Return the [x, y] coordinate for the center point of the cell that contains the specified text.  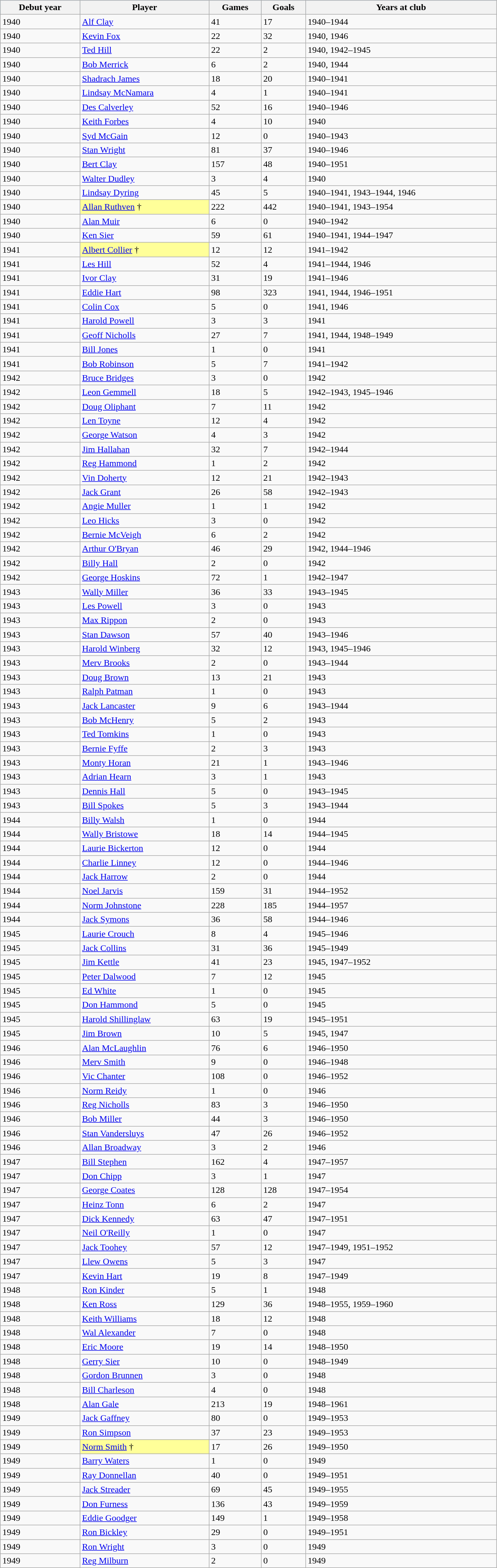
Arthur O'Bryan [144, 549]
44 [235, 1119]
Lindsay Dyring [144, 193]
1942–1944 [401, 449]
Angie Muller [144, 506]
1940, 1942–1945 [401, 50]
1940, 1944 [401, 64]
129 [235, 1304]
1940–1944 [401, 22]
Les Powell [144, 606]
Ron Simpson [144, 1432]
Dennis Hall [144, 791]
Kevin Fox [144, 36]
1940–1942 [401, 221]
Bob Merrick [144, 64]
72 [235, 577]
76 [235, 1048]
1947–1957 [401, 1162]
136 [235, 1504]
27 [235, 335]
Charlie Linney [144, 862]
1942–1947 [401, 577]
1948–1949 [401, 1361]
1940–1941, 1943–1944, 1946 [401, 193]
1942–1943, 1945–1946 [401, 392]
Allan Broadway [144, 1148]
Gerry Sier [144, 1361]
1941, 1946 [401, 307]
Norm Smith † [144, 1447]
Bernie McVeigh [144, 535]
323 [284, 292]
Alan Gale [144, 1404]
1945–1951 [401, 1019]
Jack Harrow [144, 877]
Bruce Bridges [144, 378]
Heinz Tonn [144, 1204]
83 [235, 1105]
Bernie Fyffe [144, 748]
157 [235, 164]
Dick Kennedy [144, 1219]
Ken Sier [144, 235]
Les Hill [144, 264]
1947–1949, 1951–1952 [401, 1247]
61 [284, 235]
1944–1945 [401, 834]
Noel Jarvis [144, 891]
Albert Collier † [144, 250]
1940–1951 [401, 164]
Monty Horan [144, 763]
Ray Donnellan [144, 1475]
1940–1943 [401, 136]
159 [235, 891]
Alan McLaughlin [144, 1048]
222 [235, 207]
Llew Owens [144, 1261]
98 [235, 292]
Billy Walsh [144, 820]
Harold Shillinglaw [144, 1019]
Goals [284, 7]
69 [235, 1489]
Ted Hill [144, 50]
Ralph Patman [144, 692]
Ron Bickley [144, 1532]
43 [284, 1504]
Syd McGain [144, 136]
Laurie Bickerton [144, 848]
442 [284, 207]
Keith Williams [144, 1318]
Ron Kinder [144, 1290]
Don Chipp [144, 1176]
81 [235, 150]
1941–1946 [401, 278]
Reg Hammond [144, 464]
1941, 1944, 1946–1951 [401, 292]
Jack Lancaster [144, 706]
Keith Forbes [144, 121]
1940, 1946 [401, 36]
Bill Charleson [144, 1390]
13 [235, 677]
Stan Dawson [144, 635]
Colin Cox [144, 307]
Len Toyne [144, 421]
1940–1941, 1943–1954 [401, 207]
Reg Milburn [144, 1561]
Doug Brown [144, 677]
Merv Smith [144, 1062]
1945, 1947 [401, 1033]
Laurie Crouch [144, 934]
Eddie Hart [144, 292]
Billy Hall [144, 563]
Ivor Clay [144, 278]
Vic Chanter [144, 1076]
1947–1951 [401, 1219]
Jack Grant [144, 492]
Reg Nicholls [144, 1105]
108 [235, 1076]
1940–1941, 1944–1947 [401, 235]
1946–1948 [401, 1062]
59 [235, 235]
Games [235, 7]
Jim Kettle [144, 962]
1945–1949 [401, 948]
Bill Jones [144, 349]
Barry Waters [144, 1461]
Walter Dudley [144, 179]
Jack Symons [144, 920]
1943, 1945–1946 [401, 649]
Bob Robinson [144, 364]
Doug Oliphant [144, 406]
Bill Stephen [144, 1162]
1949–1950 [401, 1447]
1941–1944, 1946 [401, 264]
1942, 1944–1946 [401, 549]
1944–1952 [401, 891]
162 [235, 1162]
Jim Brown [144, 1033]
George Watson [144, 435]
Bill Spokes [144, 805]
Bert Clay [144, 164]
Jack Collins [144, 948]
Ken Ross [144, 1304]
Adrian Hearn [144, 777]
George Hoskins [144, 577]
Norm Reidy [144, 1091]
Stan Wright [144, 150]
1945–1946 [401, 934]
Merv Brooks [144, 663]
Bob McHenry [144, 720]
Don Hammond [144, 1005]
1948–1955, 1959–1960 [401, 1304]
1949–1955 [401, 1489]
Jack Gaffney [144, 1418]
1948–1950 [401, 1347]
Harold Winberg [144, 649]
213 [235, 1404]
16 [284, 107]
1944–1957 [401, 905]
Player [144, 7]
Wal Alexander [144, 1333]
Bob Miller [144, 1119]
80 [235, 1418]
Lindsay McNamara [144, 93]
Wally Bristowe [144, 834]
11 [284, 406]
Peter Dalwood [144, 976]
Ron Wright [144, 1547]
Shadrach James [144, 79]
228 [235, 905]
185 [284, 905]
Eric Moore [144, 1347]
Kevin Hart [144, 1276]
Wally Miller [144, 592]
1945, 1947–1952 [401, 962]
Norm Johnstone [144, 905]
Max Rippon [144, 620]
Jim Hallahan [144, 449]
1949–1959 [401, 1504]
Debut year [40, 7]
Don Furness [144, 1504]
Alf Clay [144, 22]
Gordon Brunnen [144, 1376]
1941, 1944, 1948–1949 [401, 335]
Harold Powell [144, 321]
Leo Hicks [144, 520]
Allan Ruthven † [144, 207]
20 [284, 79]
Des Calverley [144, 107]
149 [235, 1518]
Geoff Nicholls [144, 335]
Ed White [144, 991]
1949–1958 [401, 1518]
Leon Gemmell [144, 392]
Years at club [401, 7]
Jack Toohey [144, 1247]
46 [235, 549]
Eddie Goodger [144, 1518]
1947–1949 [401, 1276]
Stan Vandersluys [144, 1133]
1947–1954 [401, 1190]
Vin Doherty [144, 478]
48 [284, 164]
Neil O'Reilly [144, 1233]
Ted Tomkins [144, 734]
33 [284, 592]
1948–1961 [401, 1404]
Jack Streader [144, 1489]
Alan Muir [144, 221]
George Coates [144, 1190]
